Return the [x, y] coordinate for the center point of the cell that contains the specified text.  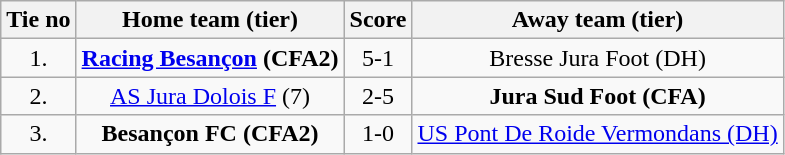
AS Jura Dolois F (7) [210, 96]
Racing Besançon (CFA2) [210, 58]
Jura Sud Foot (CFA) [598, 96]
5-1 [378, 58]
Away team (tier) [598, 20]
Home team (tier) [210, 20]
Besançon FC (CFA2) [210, 134]
1-0 [378, 134]
Tie no [38, 20]
US Pont De Roide Vermondans (DH) [598, 134]
2. [38, 96]
Bresse Jura Foot (DH) [598, 58]
3. [38, 134]
Score [378, 20]
2-5 [378, 96]
1. [38, 58]
